Pinpoint the cell where the given text exists, returning its (x, y) midpoint coordinate. 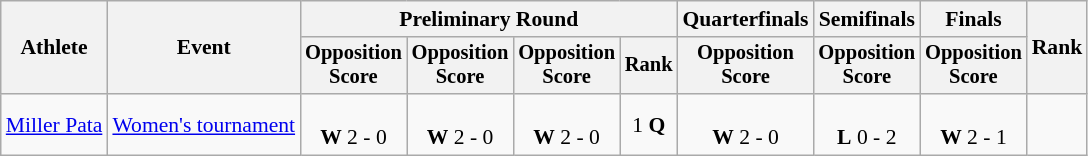
Quarterfinals (745, 19)
Event (204, 48)
Semifinals (868, 19)
1 Q (649, 124)
W 2 - 1 (974, 124)
Finals (974, 19)
Miller Pata (54, 124)
L 0 - 2 (868, 124)
Preliminary Round (488, 19)
Women's tournament (204, 124)
Athlete (54, 48)
